Extract the [X, Y] coordinate from the center of the cell holding the provided text.  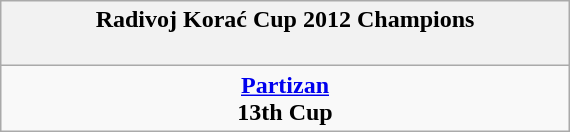
Partizan13th Cup [284, 98]
Radivoj Korać Cup 2012 Champions [284, 34]
